Locate the cell with the specified text and output its (x, y) center coordinate. 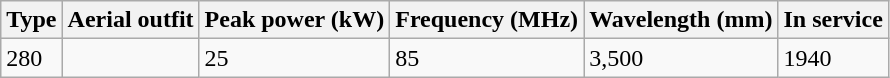
Type (32, 20)
Peak power (kW) (294, 20)
In service (833, 20)
85 (487, 58)
1940 (833, 58)
280 (32, 58)
Wavelength (mm) (681, 20)
3,500 (681, 58)
25 (294, 58)
Frequency (MHz) (487, 20)
Aerial outfit (130, 20)
